Return (X, Y) of the center of cell containing provided text 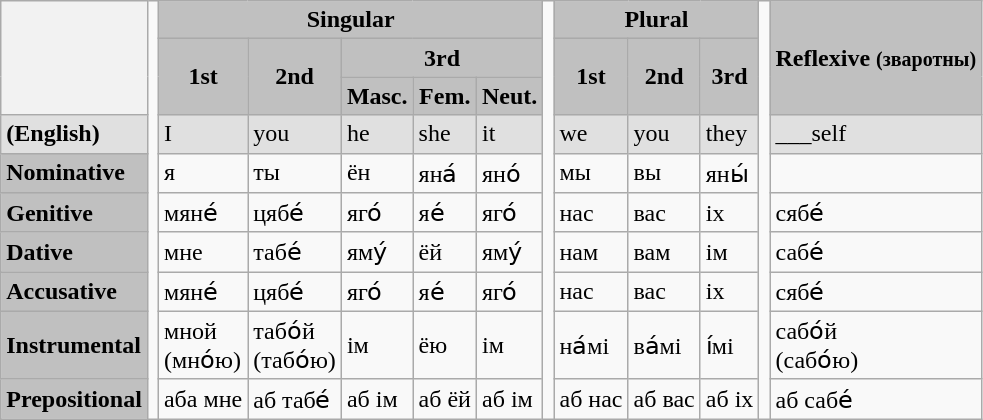
Fem. (444, 96)
яно́ (509, 173)
вы (664, 173)
Prepositional (74, 399)
яна́ (444, 173)
сабо́й(сабо́ю) (876, 345)
Dative (74, 252)
Accusative (74, 292)
ва́мі (664, 345)
(English) (74, 134)
ёй (444, 252)
і́мі (730, 345)
they (730, 134)
мы (591, 173)
Nominative (74, 173)
I (202, 134)
Masc. (377, 96)
Neut. (509, 96)
аб сабе́ (876, 399)
сабе́ (876, 252)
Plural (656, 20)
нам (591, 252)
Genitive (74, 213)
аба мне (202, 399)
мне (202, 252)
я (202, 173)
ён (377, 173)
Singular (350, 20)
аб ёй (444, 399)
we (591, 134)
ты (295, 173)
___self (876, 134)
ёю (444, 345)
аб табе́ (295, 399)
he (377, 134)
аб вас (664, 399)
аб іх (730, 399)
яны́ (730, 173)
вам (664, 252)
Reflexive (зваротны) (876, 58)
табо́й(табо́ю) (295, 345)
табе́ (295, 252)
Instrumental (74, 345)
it (509, 134)
мной(мно́ю) (202, 345)
на́мі (591, 345)
аб наc (591, 399)
she (444, 134)
